Find where the given text appears and provide that cell's center as (X, Y) coordinate. 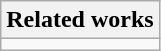
Related works (80, 20)
